Capture the cell that displays the provided text and extract its (X, Y) central coordinate. 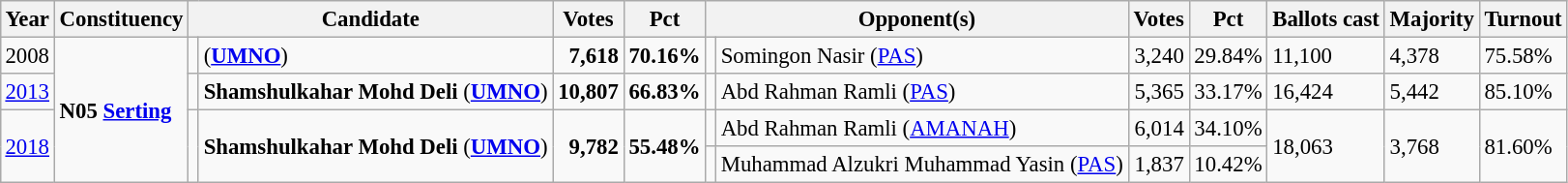
29.84% (1228, 55)
Abd Rahman Ramli (AMANAH) (922, 129)
(UMNO) (375, 55)
Somingon Nasir (PAS) (922, 55)
81.60% (1524, 147)
Turnout (1524, 19)
Constituency (121, 19)
3,768 (1432, 147)
10.42% (1228, 165)
2018 (27, 147)
Candidate (371, 19)
Ballots cast (1326, 19)
9,782 (588, 147)
1,837 (1158, 165)
Opponent(s) (916, 19)
55.48% (665, 147)
Majority (1432, 19)
33.17% (1228, 92)
N05 Serting (121, 109)
Year (27, 19)
66.83% (665, 92)
34.10% (1228, 129)
2008 (27, 55)
6,014 (1158, 129)
18,063 (1326, 147)
16,424 (1326, 92)
5,442 (1432, 92)
10,807 (588, 92)
11,100 (1326, 55)
3,240 (1158, 55)
70.16% (665, 55)
5,365 (1158, 92)
2013 (27, 92)
Abd Rahman Ramli (PAS) (922, 92)
75.58% (1524, 55)
Muhammad Alzukri Muhammad Yasin (PAS) (922, 165)
85.10% (1524, 92)
7,618 (588, 55)
4,378 (1432, 55)
